Extract the (x, y) coordinate from the center of the cell holding the provided text.  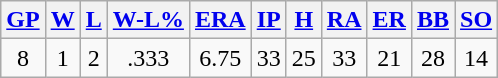
8 (23, 58)
W-L% (148, 20)
SO (476, 20)
H (304, 20)
ERA (220, 20)
14 (476, 58)
1 (62, 58)
28 (432, 58)
BB (432, 20)
L (94, 20)
2 (94, 58)
6.75 (220, 58)
IP (268, 20)
.333 (148, 58)
25 (304, 58)
RA (344, 20)
ER (389, 20)
GP (23, 20)
21 (389, 58)
W (62, 20)
